Provide the (x, y) coordinate of the cell's center where the given text is located.  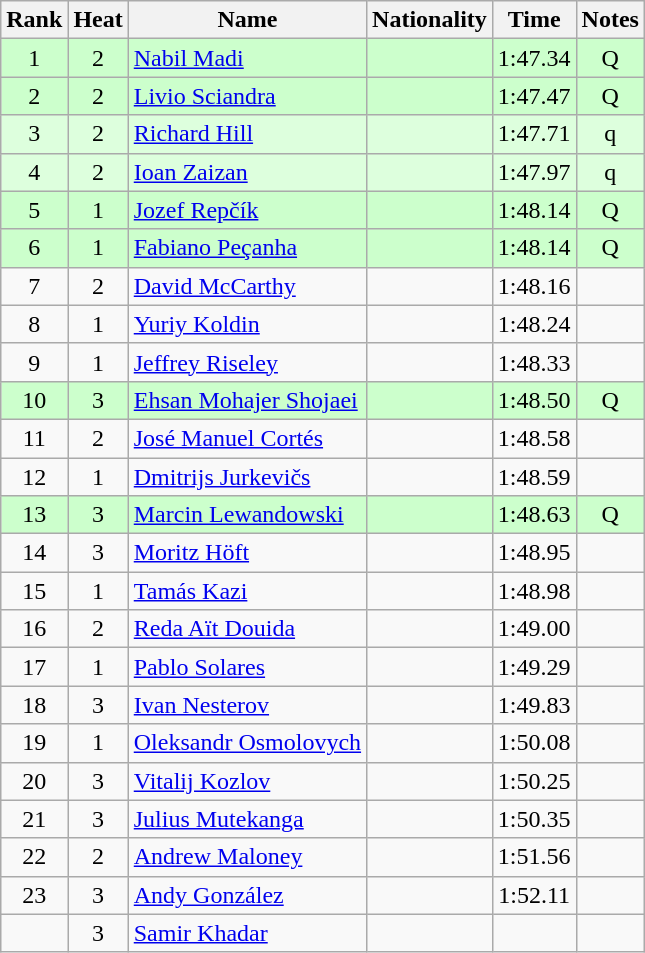
1:47.47 (534, 96)
Reda Aït Douida (247, 629)
Fabiano Peçanha (247, 248)
Richard Hill (247, 134)
1:52.11 (534, 895)
18 (34, 705)
Jozef Repčík (247, 210)
Dmitrijs Jurkevičs (247, 477)
17 (34, 667)
7 (34, 286)
Rank (34, 20)
1:48.58 (534, 438)
Yuriy Koldin (247, 324)
20 (34, 781)
1:48.50 (534, 400)
Julius Mutekanga (247, 819)
Ehsan Mohajer Shojaei (247, 400)
19 (34, 743)
10 (34, 400)
6 (34, 248)
9 (34, 362)
1:48.63 (534, 515)
Jeffrey Riseley (247, 362)
4 (34, 172)
11 (34, 438)
1:48.95 (534, 553)
1:49.00 (534, 629)
1:47.34 (534, 58)
Heat (98, 20)
1:47.97 (534, 172)
Andrew Maloney (247, 857)
1:50.25 (534, 781)
1:48.59 (534, 477)
21 (34, 819)
1:48.16 (534, 286)
Andy González (247, 895)
15 (34, 591)
Pablo Solares (247, 667)
1:48.98 (534, 591)
Livio Sciandra (247, 96)
Ioan Zaizan (247, 172)
13 (34, 515)
8 (34, 324)
Time (534, 20)
12 (34, 477)
Nabil Madi (247, 58)
16 (34, 629)
1:50.08 (534, 743)
Tamás Kazi (247, 591)
23 (34, 895)
22 (34, 857)
1:49.29 (534, 667)
Marcin Lewandowski (247, 515)
1:48.33 (534, 362)
José Manuel Cortés (247, 438)
Samir Khadar (247, 933)
5 (34, 210)
1:47.71 (534, 134)
1:50.35 (534, 819)
1:48.24 (534, 324)
1:51.56 (534, 857)
1:49.83 (534, 705)
David McCarthy (247, 286)
Nationality (430, 20)
Notes (610, 20)
Oleksandr Osmolovych (247, 743)
Vitalij Kozlov (247, 781)
Moritz Höft (247, 553)
14 (34, 553)
Name (247, 20)
Ivan Nesterov (247, 705)
